Return (x, y) of the center of cell containing provided text 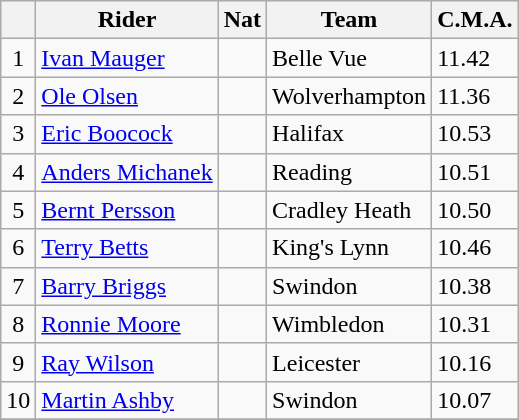
8 (18, 324)
11.36 (475, 96)
Ole Olsen (127, 96)
10.07 (475, 400)
King's Lynn (350, 248)
Wimbledon (350, 324)
10.46 (475, 248)
10.16 (475, 362)
Leicester (350, 362)
4 (18, 172)
Cradley Heath (350, 210)
Martin Ashby (127, 400)
10.38 (475, 286)
7 (18, 286)
Belle Vue (350, 58)
Ivan Mauger (127, 58)
Rider (127, 20)
9 (18, 362)
10 (18, 400)
1 (18, 58)
Wolverhampton (350, 96)
6 (18, 248)
10.53 (475, 134)
10.50 (475, 210)
C.M.A. (475, 20)
Ray Wilson (127, 362)
3 (18, 134)
Bernt Persson (127, 210)
Anders Michanek (127, 172)
Barry Briggs (127, 286)
Halifax (350, 134)
5 (18, 210)
Reading (350, 172)
10.31 (475, 324)
Nat (242, 20)
Team (350, 20)
Terry Betts (127, 248)
10.51 (475, 172)
Ronnie Moore (127, 324)
2 (18, 96)
Eric Boocock (127, 134)
11.42 (475, 58)
